Scan for the cell matching the given text and deliver its [X, Y] coordinate at center. 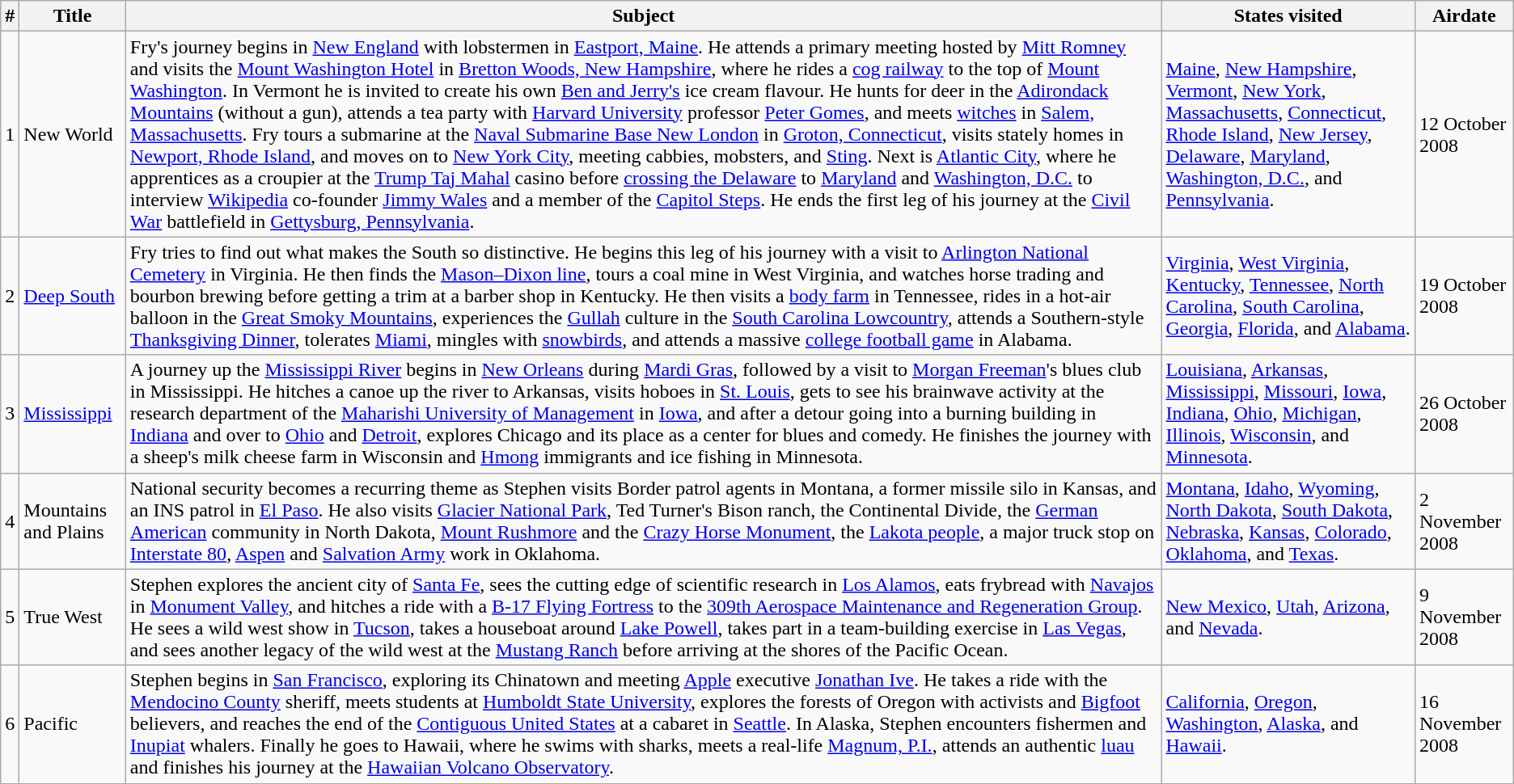
California, Oregon, Washington, Alaska, and Hawaii. [1288, 724]
5 [10, 618]
Mountains and Plains [73, 521]
Deep South [73, 296]
New World [73, 134]
States visited [1288, 16]
Montana, Idaho, Wyoming, North Dakota, South Dakota, Nebraska, Kansas, Colorado, Oklahoma, and Texas. [1288, 521]
Subject [644, 16]
Pacific [73, 724]
4 [10, 521]
Mississippi [73, 414]
New Mexico, Utah, Arizona, and Nevada. [1288, 618]
Louisiana, Arkansas, Mississippi, Missouri, Iowa, Indiana, Ohio, Michigan, Illinois, Wisconsin, and Minnesota. [1288, 414]
6 [10, 724]
26 October 2008 [1464, 414]
3 [10, 414]
9 November 2008 [1464, 618]
12 October 2008 [1464, 134]
16 November 2008 [1464, 724]
# [10, 16]
Title [73, 16]
True West [73, 618]
Virginia, West Virginia, Kentucky, Tennessee, North Carolina, South Carolina, Georgia, Florida, and Alabama. [1288, 296]
2 [10, 296]
2 November 2008 [1464, 521]
Airdate [1464, 16]
1 [10, 134]
19 October 2008 [1464, 296]
